Return the (x, y) coordinate for the center point of the cell that contains the specified text.  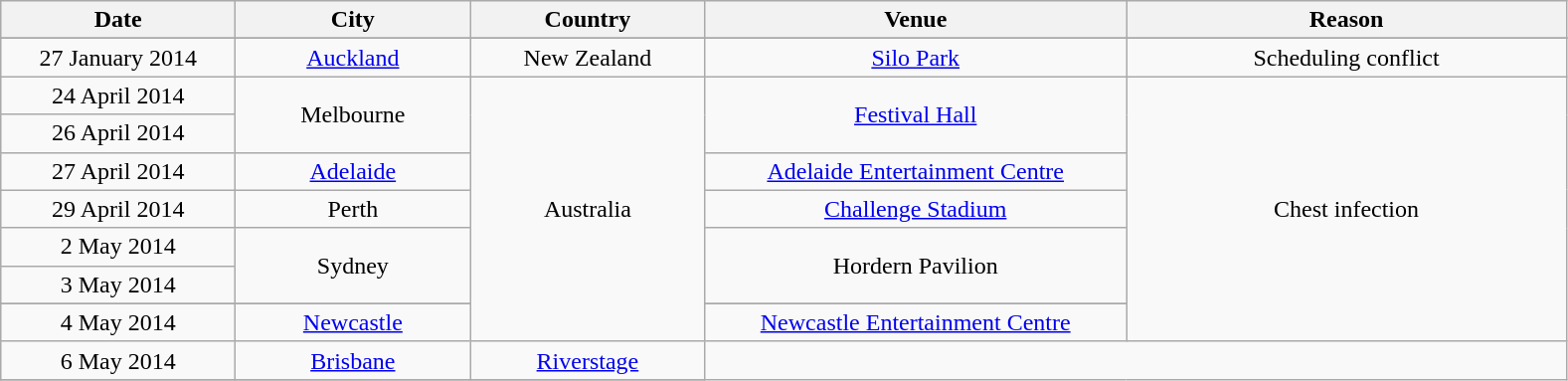
Newcastle (353, 322)
City (353, 20)
Brisbane (353, 360)
Country (588, 20)
Newcastle Entertainment Centre (916, 322)
Australia (588, 209)
27 April 2014 (118, 171)
Festival Hall (916, 114)
Venue (916, 20)
3 May 2014 (118, 285)
Sydney (353, 266)
Auckland (353, 58)
Challenge Stadium (916, 209)
Riverstage (588, 360)
29 April 2014 (118, 209)
6 May 2014 (118, 360)
Perth (353, 209)
2 May 2014 (118, 247)
Hordern Pavilion (916, 266)
24 April 2014 (118, 95)
4 May 2014 (118, 322)
New Zealand (588, 58)
Silo Park (916, 58)
Date (118, 20)
Adelaide (353, 171)
Reason (1346, 20)
Scheduling conflict (1346, 58)
Chest infection (1346, 209)
Adelaide Entertainment Centre (916, 171)
Melbourne (353, 114)
26 April 2014 (118, 133)
27 January 2014 (118, 58)
